Find where the given text appears and provide that cell's center as [x, y] coordinate. 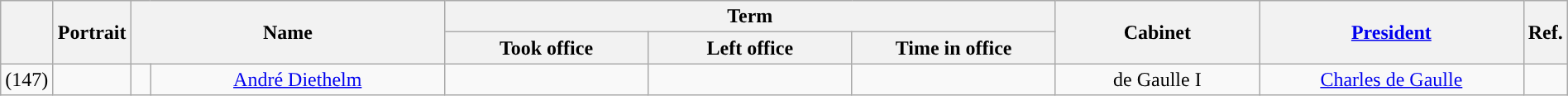
Time in office [954, 48]
Portrait [93, 32]
Name [288, 32]
de Gaulle I [1157, 79]
Left office [750, 48]
André Diethelm [298, 79]
Charles de Gaulle [1391, 79]
Term [749, 17]
Took office [546, 48]
President [1391, 32]
Cabinet [1157, 32]
(147) [26, 79]
Ref. [1545, 32]
